Extract the [X, Y] coordinate from the center of the cell holding the provided text.  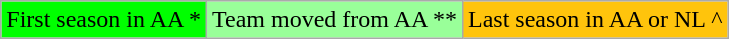
First season in AA * [104, 20]
Last season in AA or NL ^ [596, 20]
Team moved from AA ** [335, 20]
